Locate the cell with the specified text and output its (x, y) center coordinate. 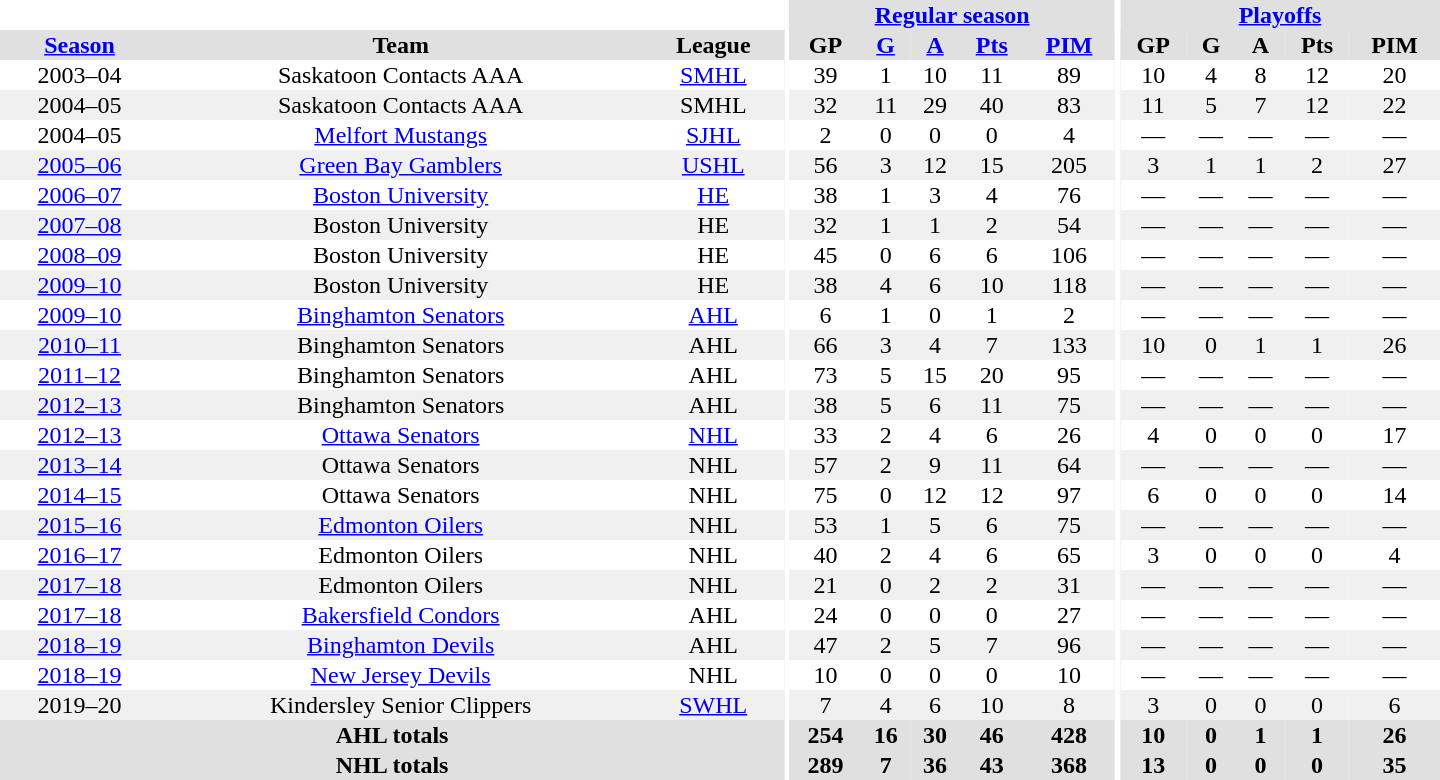
League (713, 45)
Team (400, 45)
31 (1070, 585)
17 (1394, 435)
Playoffs (1280, 15)
Kindersley Senior Clippers (400, 705)
21 (826, 585)
89 (1070, 75)
USHL (713, 165)
46 (992, 735)
65 (1070, 555)
24 (826, 615)
2014–15 (80, 495)
33 (826, 435)
2015–16 (80, 525)
14 (1394, 495)
29 (934, 105)
SWHL (713, 705)
2005–06 (80, 165)
97 (1070, 495)
NHL totals (392, 765)
53 (826, 525)
54 (1070, 225)
16 (886, 735)
106 (1070, 255)
Green Bay Gamblers (400, 165)
2006–07 (80, 195)
2007–08 (80, 225)
57 (826, 465)
Melfort Mustangs (400, 135)
47 (826, 645)
Season (80, 45)
2011–12 (80, 375)
30 (934, 735)
428 (1070, 735)
36 (934, 765)
13 (1153, 765)
AHL totals (392, 735)
2013–14 (80, 465)
Binghamton Devils (400, 645)
9 (934, 465)
64 (1070, 465)
83 (1070, 105)
2010–11 (80, 345)
289 (826, 765)
368 (1070, 765)
254 (826, 735)
SJHL (713, 135)
35 (1394, 765)
118 (1070, 285)
New Jersey Devils (400, 675)
56 (826, 165)
Bakersfield Condors (400, 615)
45 (826, 255)
95 (1070, 375)
2003–04 (80, 75)
22 (1394, 105)
39 (826, 75)
205 (1070, 165)
Regular season (952, 15)
43 (992, 765)
133 (1070, 345)
73 (826, 375)
2019–20 (80, 705)
2008–09 (80, 255)
96 (1070, 645)
2016–17 (80, 555)
66 (826, 345)
76 (1070, 195)
